Output the (x, y) coordinate of the center of the cell containing the given text.  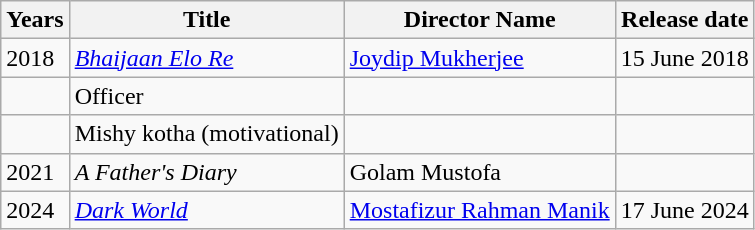
Mostafizur Rahman Manik (480, 210)
Joydip Mukherjee (480, 58)
15 June 2018 (684, 58)
2021 (35, 172)
Mishy kotha (motivational) (206, 134)
Years (35, 20)
Release date (684, 20)
Officer (206, 96)
Golam Mustofa (480, 172)
Director Name (480, 20)
Dark World (206, 210)
A Father's Diary (206, 172)
2018 (35, 58)
Title (206, 20)
Bhaijaan Elo Re (206, 58)
2024 (35, 210)
17 June 2024 (684, 210)
